Locate the cell with the specified text and output its (x, y) center coordinate. 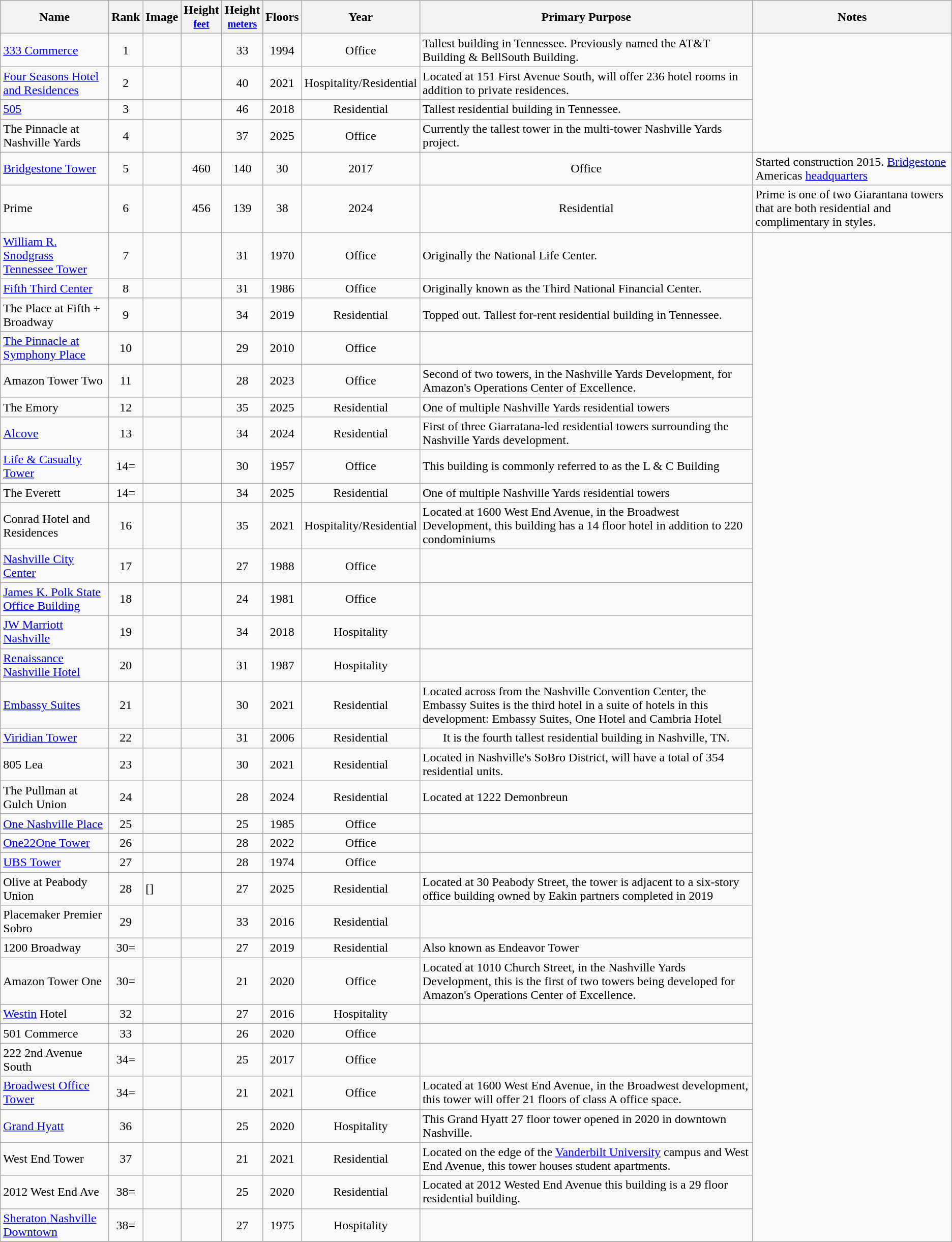
Fifth Third Center (55, 288)
19 (126, 632)
This Grand Hyatt 27 floor tower opened in 2020 in downtown Nashville. (586, 1126)
Amazon Tower Two (55, 380)
Originally known as the Third National Financial Center. (586, 288)
The Pullman at Gulch Union (55, 797)
Tallest residential building in Tennessee. (586, 109)
[] (162, 888)
2010 (282, 348)
Amazon Tower One (55, 981)
Currently the tallest tower in the multi-tower Nashville Yards project. (586, 135)
6 (126, 209)
Heightfeet (201, 17)
Located at 1600 West End Avenue, in the Broadwest Development, this building has a 14 floor hotel in addition to 220 condominiums (586, 526)
Heightmeters (242, 17)
1975 (282, 1225)
Originally the National Life Center. (586, 255)
Second of two towers, in the Nashville Yards Development, for Amazon's Operations Center of Excellence. (586, 380)
One22One Tower (55, 843)
7 (126, 255)
333 Commerce (55, 50)
2012 West End Ave (55, 1192)
20 (126, 665)
17 (126, 566)
Life & Casualty Tower (55, 467)
James K. Polk State Office Building (55, 599)
Sheraton Nashville Downtown (55, 1225)
Four Seasons Hotel and Residences (55, 83)
22 (126, 738)
1988 (282, 566)
The Everett (55, 493)
Year (361, 17)
Notes (852, 17)
139 (242, 209)
1994 (282, 50)
46 (242, 109)
1974 (282, 862)
12 (126, 407)
501 Commerce (55, 1033)
32 (126, 1014)
One Nashville Place (55, 823)
Also known as Endeavor Tower (586, 948)
Located at 151 First Avenue South, will offer 236 hotel rooms in addition to private residences. (586, 83)
Olive at Peabody Union (55, 888)
38 (282, 209)
Name (55, 17)
Located at 1222 Demonbreun (586, 797)
Primary Purpose (586, 17)
Located at 30 Peabody Street, the tower is adjacent to a six-story office building owned by Eakin partners completed in 2019 (586, 888)
Placemaker Premier Sobro (55, 922)
1981 (282, 599)
2 (126, 83)
11 (126, 380)
This building is commonly referred to as the L & C Building (586, 467)
5 (126, 169)
4 (126, 135)
UBS Tower (55, 862)
36 (126, 1126)
18 (126, 599)
Prime (55, 209)
Viridian Tower (55, 738)
Located at 2012 Wested End Avenue this building is a 29 floor residential building. (586, 1192)
West End Tower (55, 1159)
2022 (282, 843)
Located on the edge of the Vanderbilt University campus and West End Avenue, this tower houses student apartments. (586, 1159)
805 Lea (55, 764)
1985 (282, 823)
10 (126, 348)
The Pinnacle at Nashville Yards (55, 135)
3 (126, 109)
40 (242, 83)
1957 (282, 467)
Bridgestone Tower (55, 169)
505 (55, 109)
1 (126, 50)
Alcove (55, 433)
1987 (282, 665)
It is the fourth tallest residential building in Nashville, TN. (586, 738)
The Pinnacle at Symphony Place (55, 348)
Image (162, 17)
Prime is one of two Giarantana towers that are both residential and complimentary in styles. (852, 209)
222 2nd Avenue South (55, 1060)
Topped out. Tallest for-rent residential building in Tennessee. (586, 314)
23 (126, 764)
460 (201, 169)
13 (126, 433)
Conrad Hotel and Residences (55, 526)
Rank (126, 17)
456 (201, 209)
Westin Hotel (55, 1014)
2023 (282, 380)
First of three Giarratana-led residential towers surrounding the Nashville Yards development. (586, 433)
Located in Nashville's SoBro District, will have a total of 354 residential units. (586, 764)
1200 Broadway (55, 948)
JW Marriott Nashville (55, 632)
The Emory (55, 407)
Located at 1600 West End Avenue, in the Broadwest development, this tower will offer 21 floors of class A office space. (586, 1092)
9 (126, 314)
Floors (282, 17)
The Place at Fifth + Broadway (55, 314)
8 (126, 288)
Tallest building in Tennessee. Previously named the AT&T Building & BellSouth Building. (586, 50)
Grand Hyatt (55, 1126)
Started construction 2015. Bridgestone Americas headquarters (852, 169)
2006 (282, 738)
140 (242, 169)
Broadwest Office Tower (55, 1092)
Nashville City Center (55, 566)
William R. Snodgrass Tennessee Tower (55, 255)
16 (126, 526)
Embassy Suites (55, 705)
1970 (282, 255)
1986 (282, 288)
Renaissance Nashville Hotel (55, 665)
